Return the [x, y] coordinate for the center point of the cell that contains the specified text.  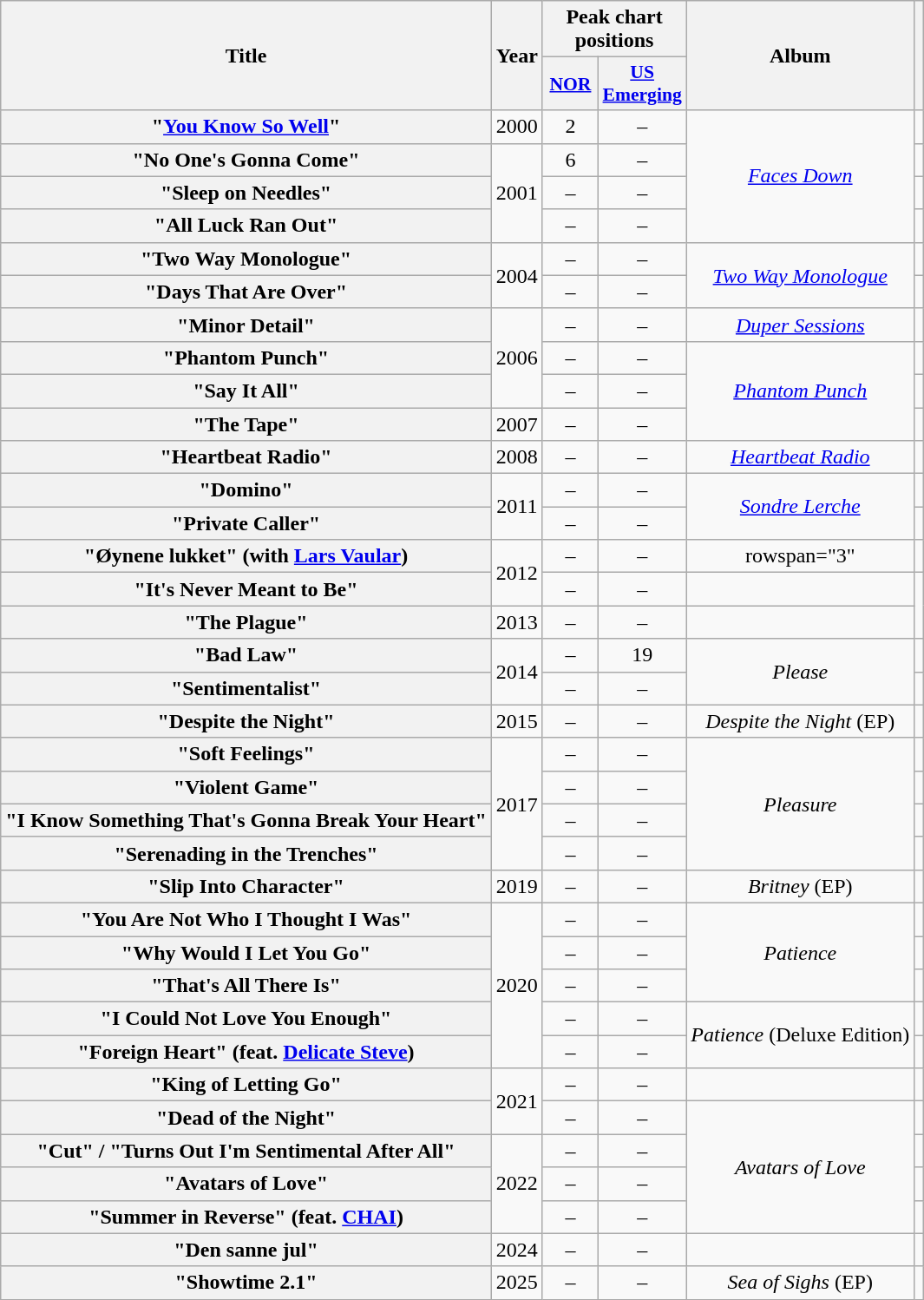
"That's All There Is" [246, 986]
"Avatars of Love" [246, 1184]
2004 [517, 275]
"Minor Detail" [246, 325]
"Violent Game" [246, 787]
Sondre Lerche [800, 507]
Peak chart positions [614, 30]
"Why Would I Let You Go" [246, 952]
rowspan="3" [800, 556]
NOR [570, 83]
"I Know Something That's Gonna Break Your Heart" [246, 820]
"Domino" [246, 490]
"It's Never Meant to Be" [246, 589]
"Bad Law" [246, 655]
Patience [800, 952]
"Heartbeat Radio" [246, 457]
2021 [517, 1101]
"No One's Gonna Come" [246, 160]
"You Know So Well" [246, 127]
"Dead of the Night" [246, 1118]
2015 [517, 721]
Year [517, 56]
"Phantom Punch" [246, 358]
2013 [517, 622]
"Summer in Reverse" (feat. CHAI) [246, 1217]
Faces Down [800, 176]
"Showtime 2.1" [246, 1283]
"Two Way Monologue" [246, 259]
"The Tape" [246, 424]
Title [246, 56]
"The Plague" [246, 622]
"King of Letting Go" [246, 1085]
Heartbeat Radio [800, 457]
"Say It All" [246, 391]
Please [800, 672]
"Despite the Night" [246, 721]
Despite the Night (EP) [800, 721]
2020 [517, 985]
2014 [517, 672]
Britney (EP) [800, 886]
2011 [517, 507]
2000 [517, 127]
2025 [517, 1283]
Patience (Deluxe Edition) [800, 1035]
2019 [517, 886]
Pleasure [800, 804]
2012 [517, 573]
2001 [517, 193]
"You Are Not Who I Thought I Was" [246, 919]
2017 [517, 804]
"Slip Into Character" [246, 886]
Phantom Punch [800, 391]
"All Luck Ran Out" [246, 226]
"Sleep on Needles" [246, 193]
"Private Caller" [246, 523]
2006 [517, 358]
2024 [517, 1250]
2 [570, 127]
6 [570, 160]
Sea of Sighs (EP) [800, 1283]
2008 [517, 457]
2007 [517, 424]
"Days That Are Over" [246, 292]
USEmerging [642, 83]
Two Way Monologue [800, 275]
"Foreign Heart" (feat. Delicate Steve) [246, 1052]
"Sentimentalist" [246, 688]
"Øynene lukket" (with Lars Vaular) [246, 556]
"Soft Feelings" [246, 754]
Album [800, 56]
"Serenading in the Trenches" [246, 853]
19 [642, 655]
Duper Sessions [800, 325]
Avatars of Love [800, 1167]
2022 [517, 1184]
"Cut" / "Turns Out I'm Sentimental After All" [246, 1151]
"Den sanne jul" [246, 1250]
"I Could Not Love You Enough" [246, 1019]
